For the text-containing cell, return its midpoint in (X, Y) coordinate format. 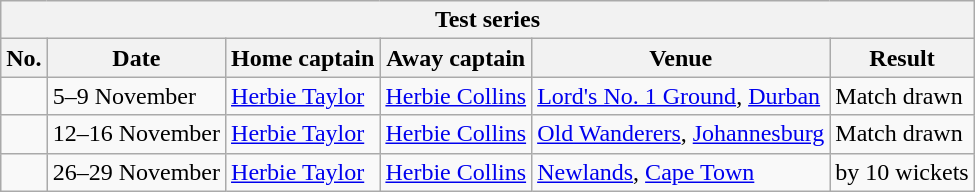
Lord's No. 1 Ground, Durban (681, 96)
Old Wanderers, Johannesburg (681, 134)
Away captain (456, 58)
5–9 November (136, 96)
12–16 November (136, 134)
Date (136, 58)
Result (902, 58)
Venue (681, 58)
Home captain (303, 58)
by 10 wickets (902, 172)
Test series (488, 20)
No. (24, 58)
26–29 November (136, 172)
Newlands, Cape Town (681, 172)
